Determine the (x, y) coordinate at the center of the cell enclosing the given text.  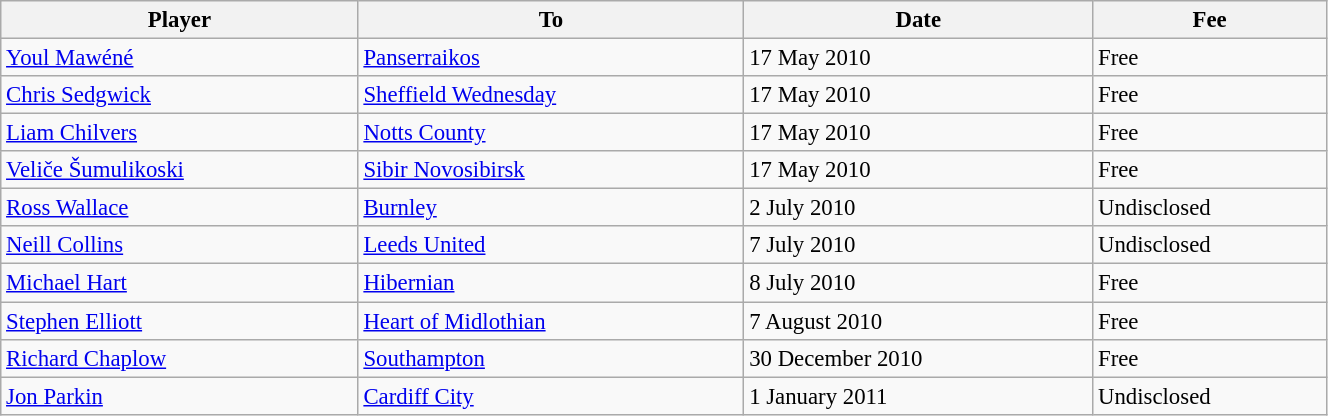
Hibernian (551, 283)
Fee (1210, 20)
Michael Hart (180, 283)
Leeds United (551, 245)
To (551, 20)
2 July 2010 (918, 208)
Player (180, 20)
Neill Collins (180, 245)
Southampton (551, 358)
Sheffield Wednesday (551, 95)
Burnley (551, 208)
Veliče Šumulikoski (180, 170)
Notts County (551, 133)
Youl Mawéné (180, 58)
Heart of Midlothian (551, 321)
1 January 2011 (918, 396)
Cardiff City (551, 396)
Panserraikos (551, 58)
30 December 2010 (918, 358)
7 August 2010 (918, 321)
Liam Chilvers (180, 133)
Stephen Elliott (180, 321)
Ross Wallace (180, 208)
Sibir Novosibirsk (551, 170)
8 July 2010 (918, 283)
Richard Chaplow (180, 358)
7 July 2010 (918, 245)
Chris Sedgwick (180, 95)
Date (918, 20)
Jon Parkin (180, 396)
